Determine the (X, Y) coordinate at the center of the cell enclosing the given text.  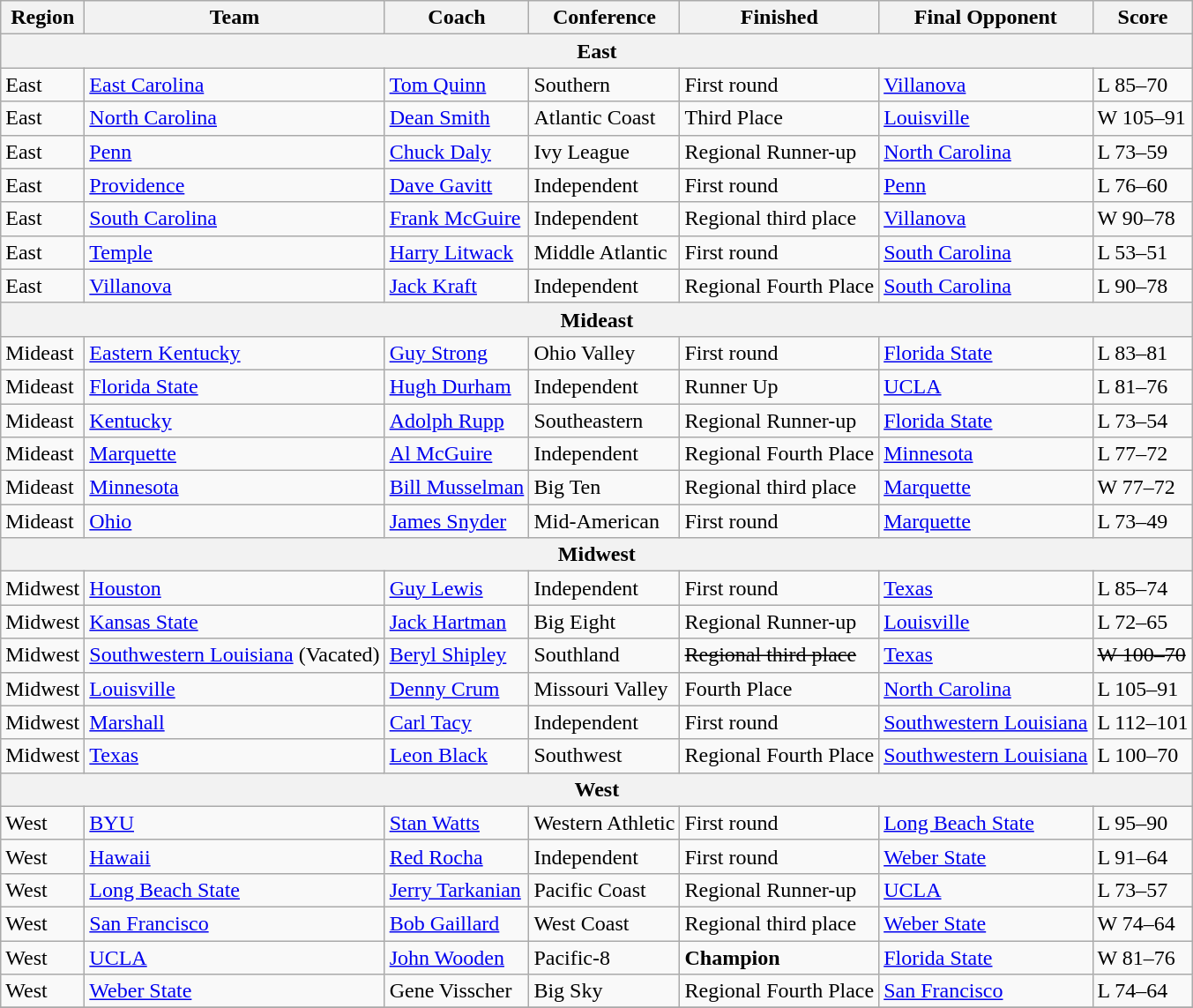
West Coast (605, 923)
L 81–76 (1143, 386)
Big Ten (605, 488)
Frank McGuire (457, 219)
L 85–74 (1143, 588)
L 53–51 (1143, 252)
L 83–81 (1143, 353)
W 90–78 (1143, 219)
Hawaii (235, 856)
Harry Litwack (457, 252)
Jack Hartman (457, 622)
Mid-American (605, 521)
L 85–70 (1143, 85)
L 72–65 (1143, 622)
Red Rocha (457, 856)
L 74–64 (1143, 991)
Dave Gavitt (457, 185)
John Wooden (457, 957)
Fourth Place (779, 689)
Southern (605, 85)
L 112–101 (1143, 722)
Atlantic Coast (605, 118)
L 73–59 (1143, 152)
Final Opponent (986, 18)
Adolph Rupp (457, 421)
Guy Lewis (457, 588)
Finished (779, 18)
W 81–76 (1143, 957)
Conference (605, 18)
Middle Atlantic (605, 252)
Denny Crum (457, 689)
Kentucky (235, 421)
Champion (779, 957)
BYU (235, 823)
L 73–49 (1143, 521)
L 100–70 (1143, 756)
Dean Smith (457, 118)
Leon Black (457, 756)
Southwestern Louisiana (Vacated) (235, 655)
Score (1143, 18)
Jerry Tarkanian (457, 890)
Al McGuire (457, 454)
Bill Musselman (457, 488)
Houston (235, 588)
Region (42, 18)
Providence (235, 185)
Team (235, 18)
Hugh Durham (457, 386)
Guy Strong (457, 353)
L 76–60 (1143, 185)
Southwest (605, 756)
W 100–70 (1143, 655)
Temple (235, 252)
Carl Tacy (457, 722)
Ohio Valley (605, 353)
Eastern Kentucky (235, 353)
Missouri Valley (605, 689)
L 77–72 (1143, 454)
Ohio (235, 521)
W 74–64 (1143, 923)
Stan Watts (457, 823)
Coach (457, 18)
L 73–57 (1143, 890)
Tom Quinn (457, 85)
W 77–72 (1143, 488)
Gene Visscher (457, 991)
Bob Gaillard (457, 923)
Third Place (779, 118)
Beryl Shipley (457, 655)
L 91–64 (1143, 856)
James Snyder (457, 521)
Ivy League (605, 152)
Runner Up (779, 386)
Jack Kraft (457, 286)
Western Athletic (605, 823)
Southeastern (605, 421)
Pacific-8 (605, 957)
L 73–54 (1143, 421)
Pacific Coast (605, 890)
Southland (605, 655)
Marshall (235, 722)
Big Eight (605, 622)
L 105–91 (1143, 689)
L 95–90 (1143, 823)
Kansas State (235, 622)
Big Sky (605, 991)
W 105–91 (1143, 118)
Chuck Daly (457, 152)
East Carolina (235, 85)
L 90–78 (1143, 286)
